Pinpoint the cell where the given text exists, returning its [X, Y] midpoint coordinate. 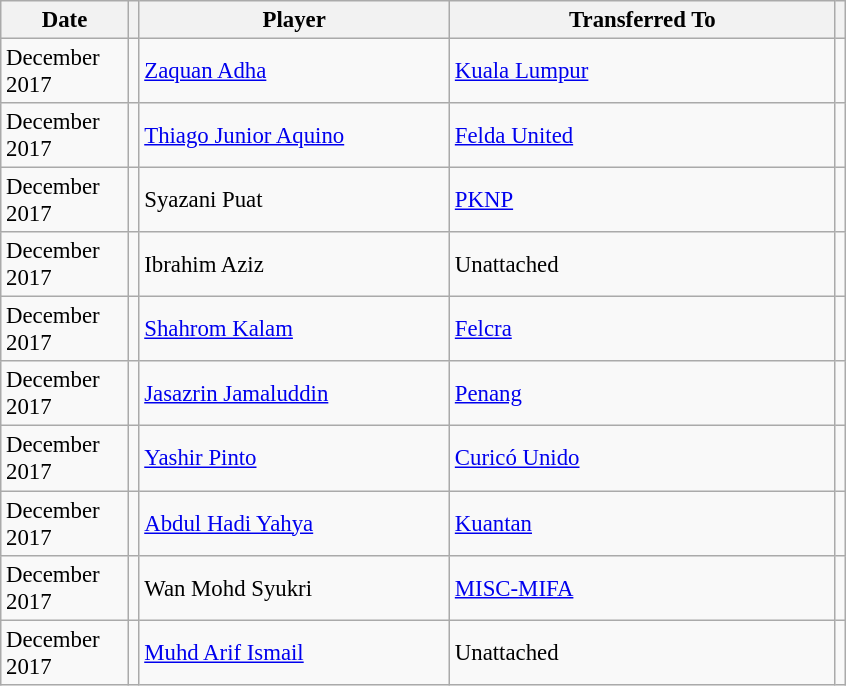
Curicó Unido [643, 458]
Felda United [643, 136]
Penang [643, 394]
Ibrahim Aziz [294, 264]
MISC-MIFA [643, 588]
Wan Mohd Syukri [294, 588]
Felcra [643, 330]
Shahrom Kalam [294, 330]
Kuala Lumpur [643, 72]
Zaquan Adha [294, 72]
Kuantan [643, 524]
Syazani Puat [294, 200]
Player [294, 20]
Abdul Hadi Yahya [294, 524]
Thiago Junior Aquino [294, 136]
Transferred To [643, 20]
PKNP [643, 200]
Yashir Pinto [294, 458]
Date [65, 20]
Muhd Arif Ismail [294, 652]
Jasazrin Jamaluddin [294, 394]
